Detect which cell encompasses the target text, then output its [x, y] center coordinate. 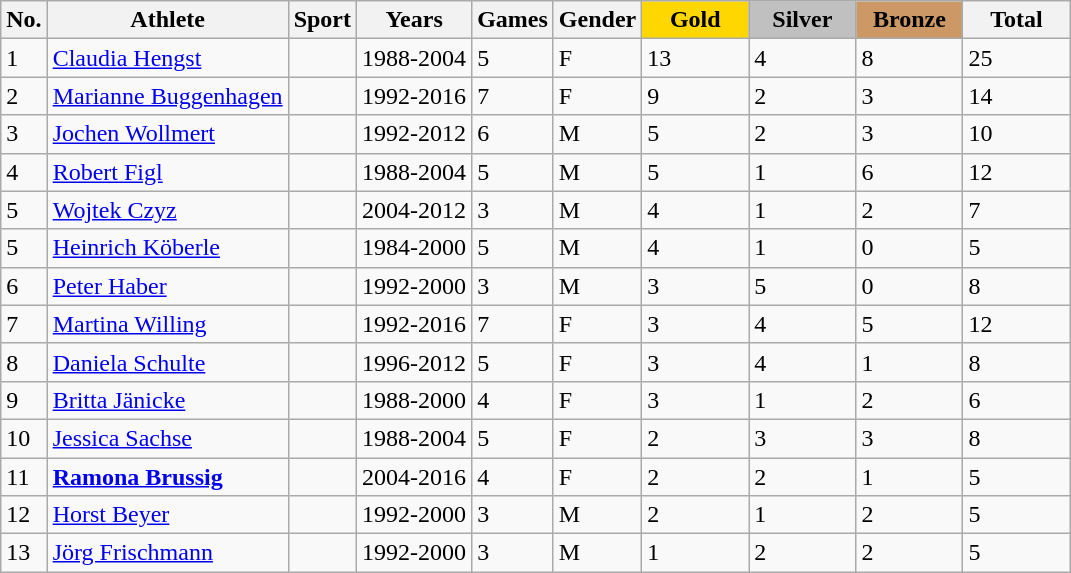
Jörg Frischmann [168, 553]
25 [1016, 58]
Claudia Hengst [168, 58]
Jochen Wollmert [168, 134]
Marianne Buggenhagen [168, 96]
1988-2000 [414, 400]
Robert Figl [168, 172]
11 [24, 477]
1992-2012 [414, 134]
Jessica Sachse [168, 438]
2004-2012 [414, 210]
Wojtek Czyz [168, 210]
Peter Haber [168, 286]
Ramona Brussig [168, 477]
1984-2000 [414, 248]
Athlete [168, 20]
Martina Willing [168, 324]
Total [1016, 20]
2004-2016 [414, 477]
Sport [322, 20]
1996-2012 [414, 362]
Bronze [910, 20]
Silver [802, 20]
Daniela Schulte [168, 362]
Horst Beyer [168, 515]
Heinrich Köberle [168, 248]
14 [1016, 96]
No. [24, 20]
Britta Jänicke [168, 400]
Games [513, 20]
Years [414, 20]
Gender [597, 20]
Gold [696, 20]
